Locate the cell with the specified text and output its [X, Y] center coordinate. 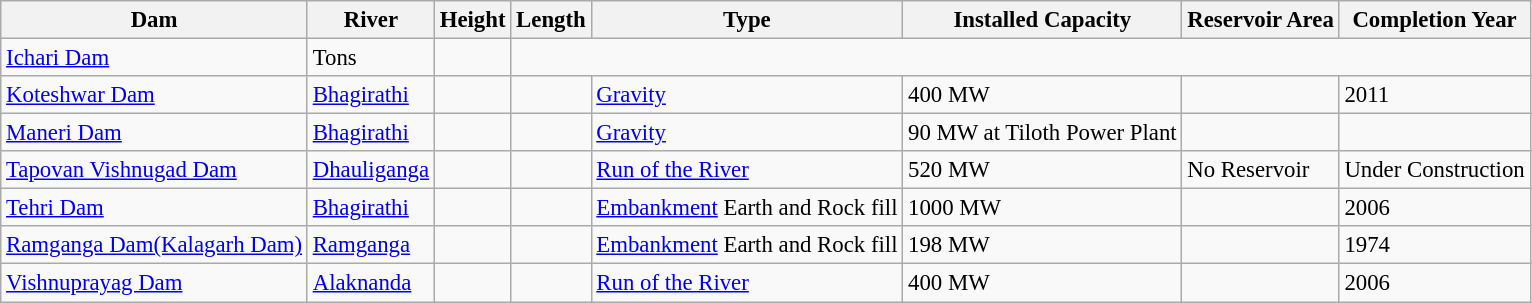
Dhauliganga [370, 170]
Type [747, 20]
No Reservoir [1260, 170]
90 MW at Tiloth Power Plant [1042, 133]
Length [551, 20]
Tons [370, 58]
Tehri Dam [154, 208]
Maneri Dam [154, 133]
1000 MW [1042, 208]
198 MW [1042, 245]
520 MW [1042, 170]
1974 [1434, 245]
Under Construction [1434, 170]
Ichari Dam [154, 58]
Dam [154, 20]
Ramganga Dam(Kalagarh Dam) [154, 245]
Installed Capacity [1042, 20]
Koteshwar Dam [154, 95]
Height [472, 20]
Tapovan Vishnugad Dam [154, 170]
Alaknanda [370, 283]
Vishnuprayag Dam [154, 283]
River [370, 20]
2011 [1434, 95]
Reservoir Area [1260, 20]
Completion Year [1434, 20]
Ramganga [370, 245]
